Return the [X, Y] coordinate for the center point of the cell that contains the specified text.  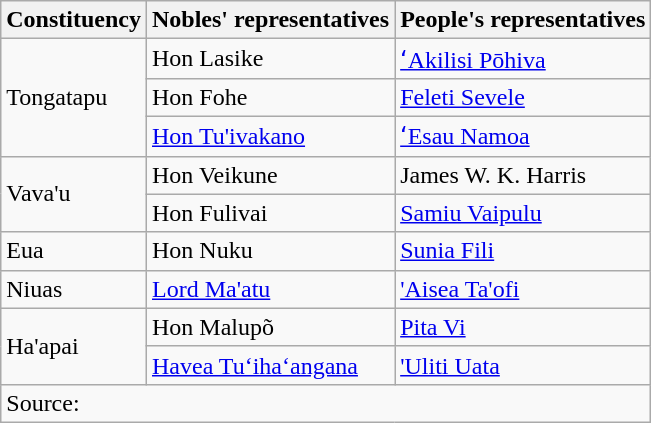
Hon Tu'ivakano [270, 136]
Vava'u [74, 194]
Sunia Fili [523, 251]
Source: [326, 403]
Lord Ma'atu [270, 289]
Pita Vi [523, 327]
'Uliti Uata [523, 365]
Samiu Vaipulu [523, 213]
Ha'apai [74, 346]
Havea Tu‘iha‘angana [270, 365]
Hon Lasike [270, 59]
Nobles' representatives [270, 20]
ʻAkilisi Pōhiva [523, 59]
'Aisea Ta'ofi [523, 289]
Niuas [74, 289]
Hon Veikune [270, 175]
Eua [74, 251]
Hon Nuku [270, 251]
Constituency [74, 20]
People's representatives [523, 20]
Hon Fulivai [270, 213]
Tongatapu [74, 98]
Hon Fohe [270, 97]
James W. K. Harris [523, 175]
ʻEsau Namoa [523, 136]
Feleti Sevele [523, 97]
Hon Malupõ [270, 327]
